Extract the (x, y) coordinate from the center of the cell holding the provided text.  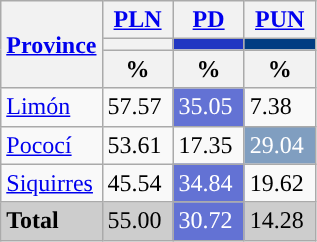
29.04 (280, 145)
55.00 (138, 221)
PUN (280, 20)
Province (52, 44)
17.35 (208, 145)
57.57 (138, 107)
Limón (52, 107)
Pococí (52, 145)
7.38 (280, 107)
34.84 (208, 183)
30.72 (208, 221)
19.62 (280, 183)
53.61 (138, 145)
PLN (138, 20)
Total (52, 221)
45.54 (138, 183)
14.28 (280, 221)
Siquirres (52, 183)
PD (208, 20)
35.05 (208, 107)
